For the text-containing cell, return its midpoint in [X, Y] coordinate format. 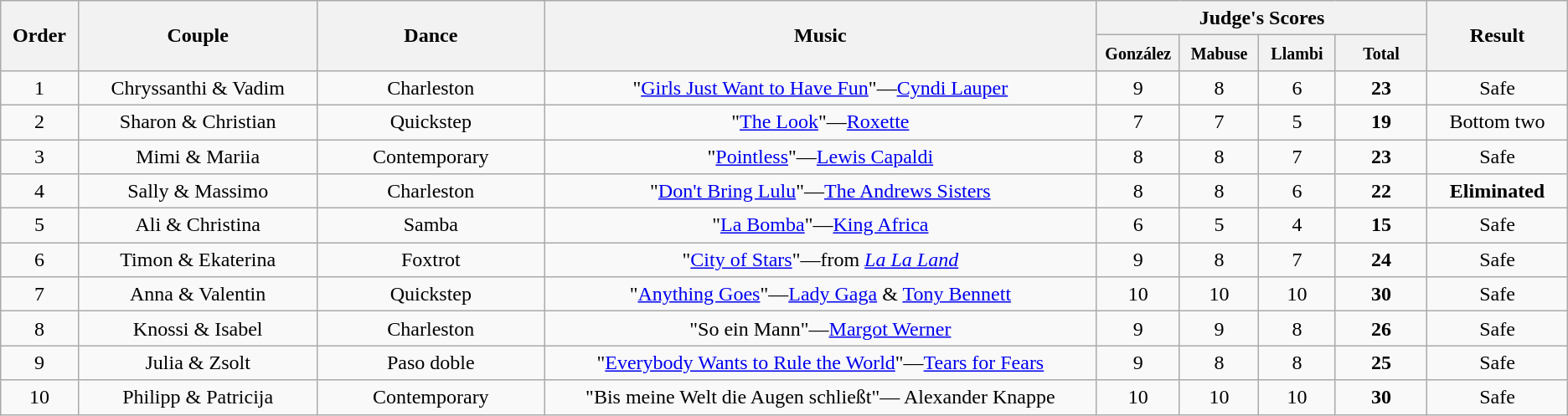
Judge's Scores [1261, 18]
25 [1381, 363]
"Anything Goes"—Lady Gaga & Tony Bennett [821, 295]
Music [821, 36]
24 [1381, 259]
Result [1498, 36]
Dance [431, 36]
"Pointless"—Lewis Capaldi [821, 156]
"So ein Mann"—Margot Werner [821, 328]
González [1137, 54]
Total [1381, 54]
Couple [198, 36]
Llambi [1297, 54]
"Everybody Wants to Rule the World"—Tears for Fears [821, 363]
1 [40, 87]
Paso doble [431, 363]
Sally & Massimo [198, 191]
19 [1381, 122]
3 [40, 156]
26 [1381, 328]
Mimi & Mariia [198, 156]
Timon & Ekaterina [198, 259]
Bottom two [1498, 122]
22 [1381, 191]
Chryssanthi & Vadim [198, 87]
Foxtrot [431, 259]
"Bis meine Welt die Augen schließt"— Alexander Knappe [821, 397]
"La Bomba"—King Africa [821, 226]
Samba [431, 226]
2 [40, 122]
Anna & Valentin [198, 295]
Philipp & Patricija [198, 397]
"City of Stars"—from La La Land [821, 259]
Sharon & Christian [198, 122]
"Don't Bring Lulu"—The Andrews Sisters [821, 191]
Mabuse [1219, 54]
"Girls Just Want to Have Fun"—Cyndi Lauper [821, 87]
"The Look"—Roxette [821, 122]
15 [1381, 226]
Ali & Christina [198, 226]
Knossi & Isabel [198, 328]
Eliminated [1498, 191]
Order [40, 36]
Julia & Zsolt [198, 363]
